Search for the cell housing the specified text and yield its (x, y) center coordinate. 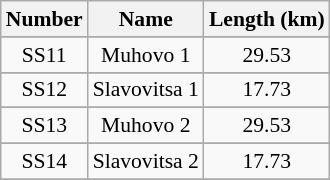
Number (44, 19)
Slavovitsa 1 (146, 90)
SS12 (44, 90)
SS13 (44, 126)
Length (km) (267, 19)
Slavovitsa 2 (146, 162)
SS14 (44, 162)
Muhovo 1 (146, 55)
Muhovo 2 (146, 126)
Name (146, 19)
SS11 (44, 55)
